Scan for the cell matching the given text and deliver its (X, Y) coordinate at center. 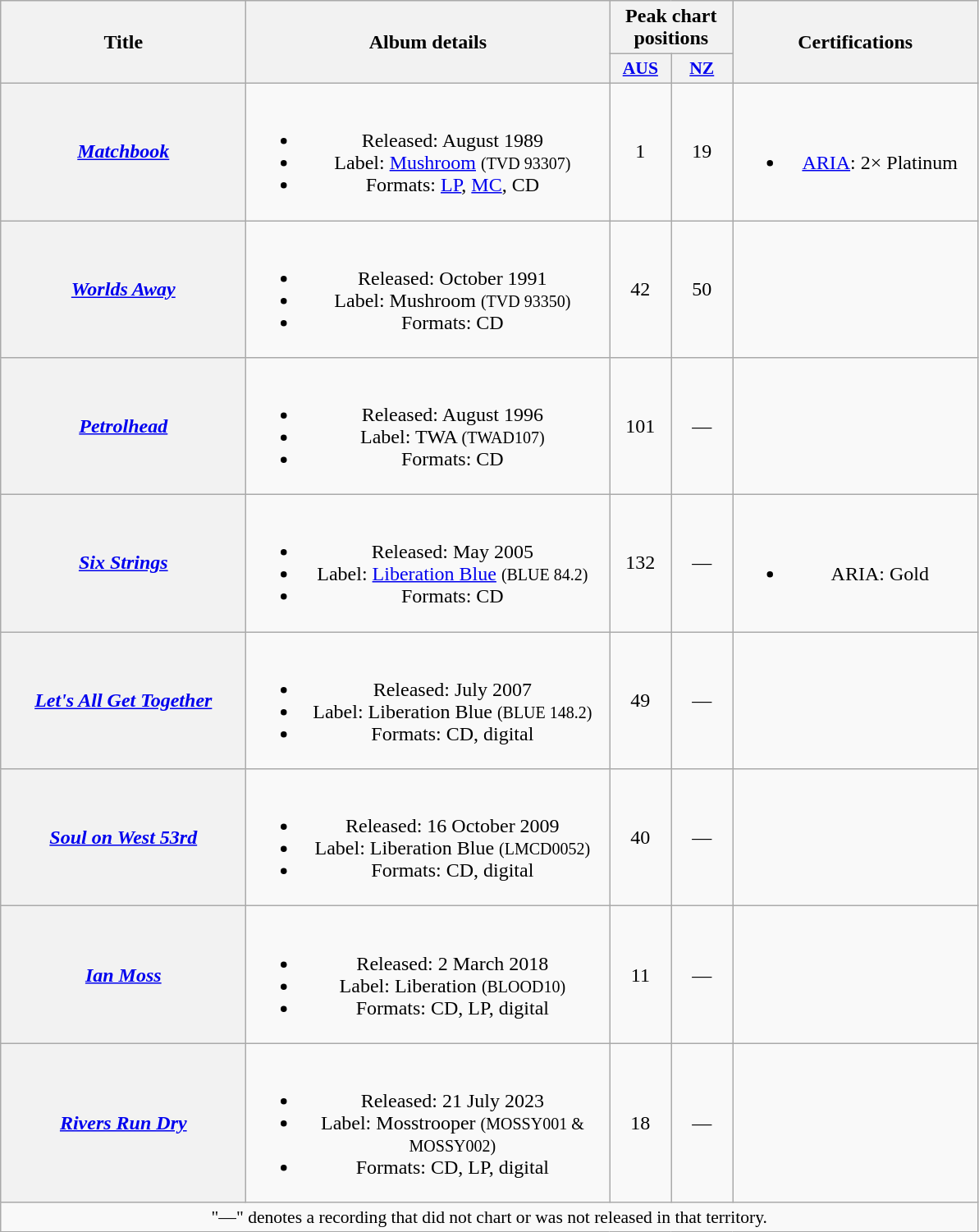
ARIA: 2× Platinum (855, 151)
101 (640, 427)
Ian Moss (123, 975)
49 (640, 701)
Album details (428, 43)
132 (640, 563)
Released: 16 October 2009Label: Liberation Blue (LMCD0052)Formats: CD, digital (428, 837)
42 (640, 289)
Petrolhead (123, 427)
Released: May 2005Label: Liberation Blue (BLUE 84.2)Formats: CD (428, 563)
Let's All Get Together (123, 701)
Rivers Run Dry (123, 1123)
50 (702, 289)
Released: October 1991Label: Mushroom (TVD 93350)Formats: CD (428, 289)
Released: August 1996Label: TWA (TWAD107)Formats: CD (428, 427)
1 (640, 151)
Six Strings (123, 563)
Matchbook (123, 151)
11 (640, 975)
Released: July 2007Label: Liberation Blue (BLUE 148.2)Formats: CD, digital (428, 701)
Soul on West 53rd (123, 837)
"—" denotes a recording that did not chart or was not released in that territory. (489, 1217)
40 (640, 837)
Worlds Away (123, 289)
Released: 21 July 2023Label: Mosstrooper (MOSSY001 & MOSSY002)Formats: CD, LP, digital (428, 1123)
Certifications (855, 43)
19 (702, 151)
NZ (702, 69)
AUS (640, 69)
Released: 2 March 2018Label: Liberation (BLOOD10)Formats: CD, LP, digital (428, 975)
ARIA: Gold (855, 563)
18 (640, 1123)
Title (123, 43)
Released: August 1989Label: Mushroom (TVD 93307)Formats: LP, MC, CD (428, 151)
Peak chart positions (671, 28)
